Search for the cell housing the specified text and yield its [x, y] center coordinate. 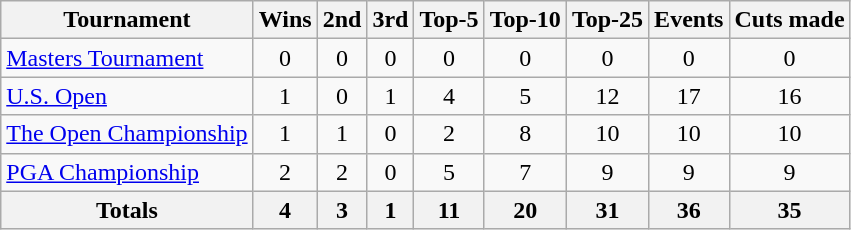
Top-25 [607, 20]
3rd [390, 20]
17 [689, 96]
11 [449, 210]
Top-5 [449, 20]
U.S. Open [127, 96]
7 [525, 172]
20 [525, 210]
Wins [285, 20]
12 [607, 96]
Totals [127, 210]
The Open Championship [127, 134]
2nd [342, 20]
Cuts made [790, 20]
Tournament [127, 20]
3 [342, 210]
16 [790, 96]
8 [525, 134]
Masters Tournament [127, 58]
PGA Championship [127, 172]
Events [689, 20]
31 [607, 210]
36 [689, 210]
35 [790, 210]
Top-10 [525, 20]
